Capture the cell that displays the provided text and extract its [x, y] central coordinate. 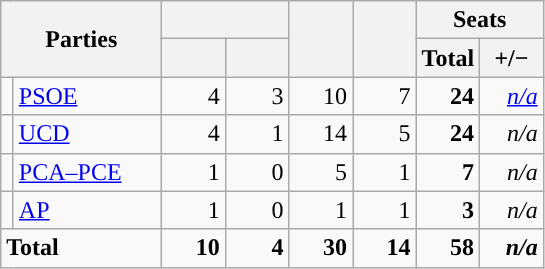
58 [448, 248]
PCA–PCE [87, 172]
Parties [82, 39]
+/− [512, 58]
30 [321, 248]
UCD [87, 134]
AP [87, 210]
PSOE [87, 96]
Seats [480, 20]
